Scan for the cell matching the given text and deliver its [x, y] coordinate at center. 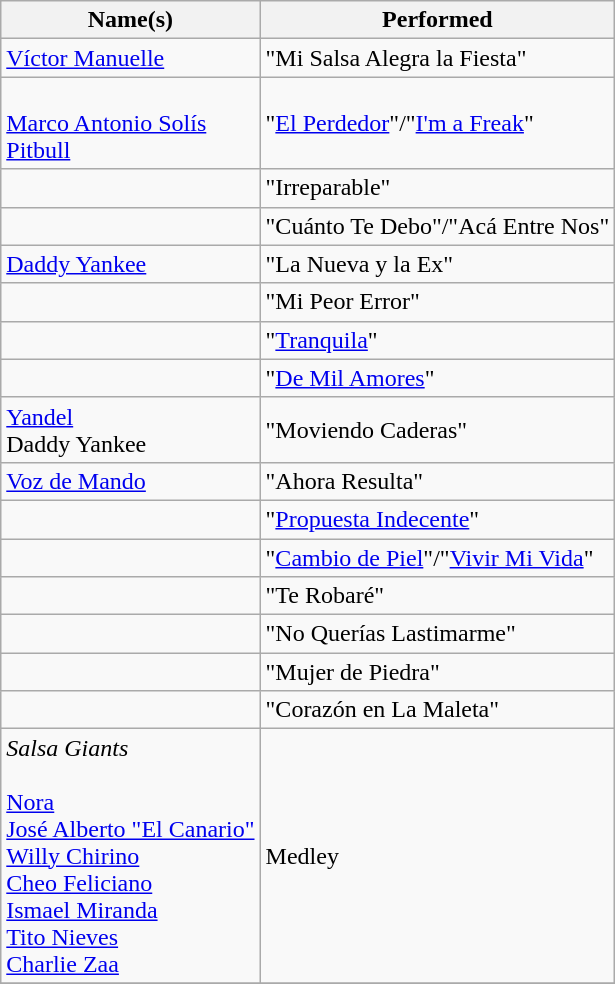
Performed [438, 20]
"Corazón en La Maleta" [438, 710]
"Irreparable" [438, 188]
YandelDaddy Yankee [130, 430]
"No Querías Lastimarme" [438, 634]
"Te Robaré" [438, 596]
Voz de Mando [130, 481]
"Tranquila" [438, 340]
"Moviendo Caderas" [438, 430]
Marco Antonio SolísPitbull [130, 123]
Medley [438, 856]
"De Mil Amores" [438, 378]
"Mujer de Piedra" [438, 672]
"El Perdedor"/"I'm a Freak" [438, 123]
"Propuesta Indecente" [438, 519]
"Ahora Resulta" [438, 481]
"Mi Salsa Alegra la Fiesta" [438, 58]
"La Nueva y la Ex" [438, 264]
"Cambio de Piel"/"Vivir Mi Vida" [438, 557]
"Cuánto Te Debo"/"Acá Entre Nos" [438, 226]
Víctor Manuelle [130, 58]
"Mi Peor Error" [438, 302]
Name(s) [130, 20]
Daddy Yankee [130, 264]
Salsa GiantsNoraJosé Alberto "El Canario"Willy ChirinoCheo FelicianoIsmael MirandaTito NievesCharlie Zaa [130, 856]
